Scan for the cell matching the given text and deliver its [X, Y] coordinate at center. 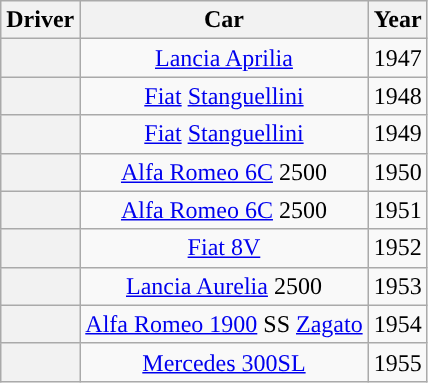
1951 [398, 210]
Car [224, 20]
Fiat 8V [224, 248]
1947 [398, 58]
Lancia Aprilia [224, 58]
Driver [40, 20]
Alfa Romeo 1900 SS Zagato [224, 324]
1949 [398, 134]
Year [398, 20]
1953 [398, 286]
Mercedes 300SL [224, 362]
1952 [398, 248]
1955 [398, 362]
1950 [398, 172]
1954 [398, 324]
Lancia Aurelia 2500 [224, 286]
1948 [398, 96]
